Provide the [x, y] coordinate of the cell's center where the given text is located.  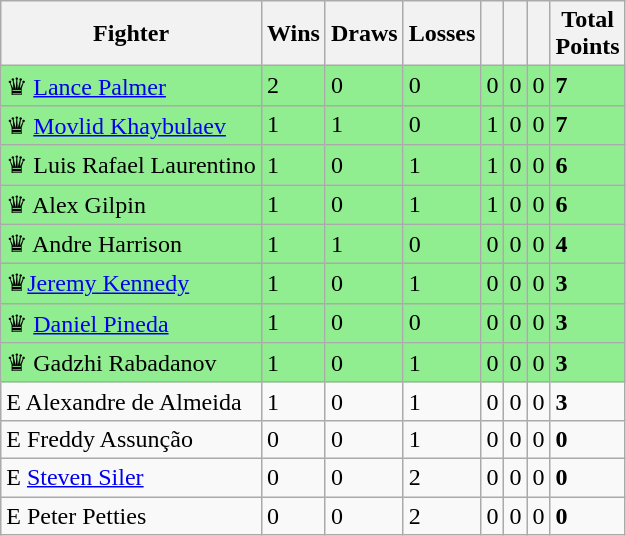
E Peter Petties [132, 515]
♛ Gadzhi Rabadanov [132, 363]
♛ Lance Palmer [132, 86]
♛ Movlid Khaybulaev [132, 125]
♛ Andre Harrison [132, 244]
♛ Luis Rafael Laurentino [132, 165]
Wins [293, 34]
E Freddy Assunção [132, 439]
Total Points [588, 34]
Losses [442, 34]
♛ Daniel Pineda [132, 323]
♛ Alex Gilpin [132, 204]
Draws [364, 34]
4 [588, 244]
E Alexandre de Almeida [132, 401]
E Steven Siler [132, 477]
Fighter [132, 34]
♛Jeremy Kennedy [132, 284]
